Output the [X, Y] coordinate of the center of the cell containing the given text.  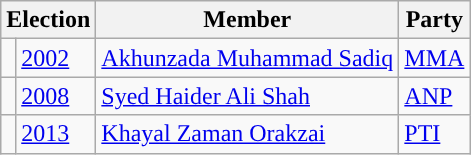
2008 [56, 96]
2002 [56, 58]
Election [48, 20]
Khayal Zaman Orakzai [248, 134]
ANP [434, 96]
Syed Haider Ali Shah [248, 96]
2013 [56, 134]
Akhunzada Muhammad Sadiq [248, 58]
Member [248, 20]
Party [434, 20]
PTI [434, 134]
MMA [434, 58]
